Output the [X, Y] coordinate of the center of the cell containing the given text.  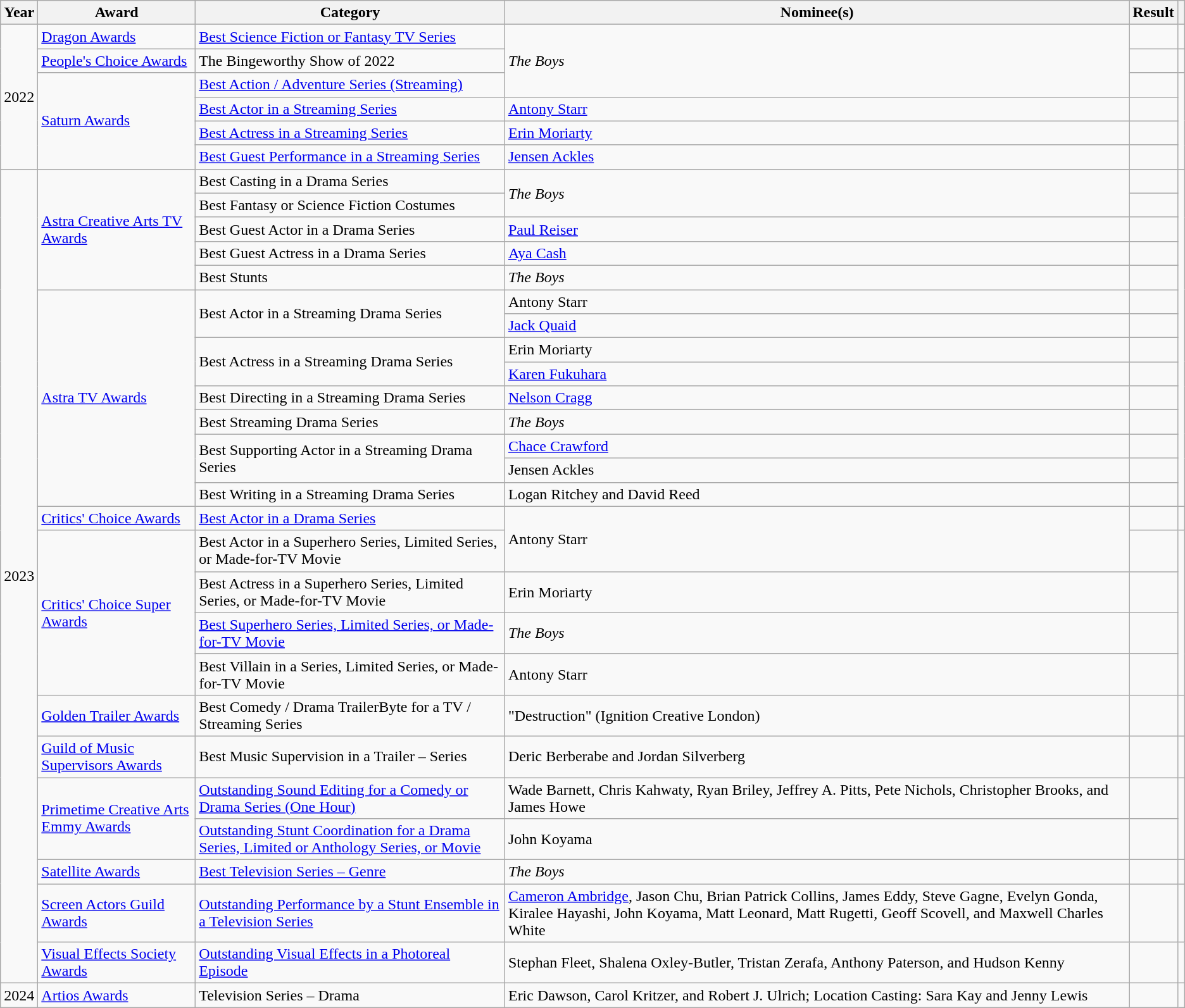
Eric Dawson, Carol Kritzer, and Robert J. Ulrich; Location Casting: Sara Kay and Jenny Lewis [817, 995]
"Destruction" (Ignition Creative London) [817, 715]
Category [351, 13]
Karen Fukuhara [817, 374]
Outstanding Performance by a Stunt Ensemble in a Television Series [351, 913]
Result [1153, 13]
Critics' Choice Super Awards [116, 613]
Dragon Awards [116, 37]
Best Guest Actor in a Drama Series [351, 229]
Outstanding Sound Editing for a Comedy or Drama Series (One Hour) [351, 797]
Satellite Awards [116, 872]
Nelson Cragg [817, 398]
Best Superhero Series, Limited Series, or Made-for-TV Movie [351, 633]
2024 [19, 995]
Critics' Choice Awards [116, 518]
Best Comedy / Drama TrailerByte for a TV / Streaming Series [351, 715]
Best Guest Performance in a Streaming Series [351, 157]
Television Series – Drama [351, 995]
Best Streaming Drama Series [351, 422]
Best Guest Actress in a Drama Series [351, 253]
Year [19, 13]
Best Television Series – Genre [351, 872]
Best Actress in a Superhero Series, Limited Series, or Made-for-TV Movie [351, 592]
Outstanding Stunt Coordination for a Drama Series, Limited or Anthology Series, or Movie [351, 839]
2022 [19, 97]
Outstanding Visual Effects in a Photoreal Episode [351, 963]
Nominee(s) [817, 13]
The Bingeworthy Show of 2022 [351, 61]
Best Villain in a Series, Limited Series, or Made-for-TV Movie [351, 675]
Astra Creative Arts TV Awards [116, 229]
Best Actor in a Drama Series [351, 518]
2023 [19, 576]
Best Actor in a Streaming Series [351, 109]
Jack Quaid [817, 326]
Wade Barnett, Chris Kahwaty, Ryan Briley, Jeffrey A. Pitts, Pete Nichols, Christopher Brooks, and James Howe [817, 797]
Best Actor in a Streaming Drama Series [351, 314]
Best Stunts [351, 277]
People's Choice Awards [116, 61]
Best Fantasy or Science Fiction Costumes [351, 205]
Best Supporting Actor in a Streaming Drama Series [351, 458]
Best Actress in a Streaming Series [351, 133]
Saturn Awards [116, 121]
Best Action / Adventure Series (Streaming) [351, 85]
Deric Berberabe and Jordan Silverberg [817, 757]
Logan Ritchey and David Reed [817, 494]
Best Music Supervision in a Trailer – Series [351, 757]
Chace Crawford [817, 446]
Best Directing in a Streaming Drama Series [351, 398]
Award [116, 13]
Best Casting in a Drama Series [351, 181]
Guild of Music Supervisors Awards [116, 757]
Golden Trailer Awards [116, 715]
John Koyama [817, 839]
Paul Reiser [817, 229]
Primetime Creative Arts Emmy Awards [116, 818]
Aya Cash [817, 253]
Visual Effects Society Awards [116, 963]
Screen Actors Guild Awards [116, 913]
Artios Awards [116, 995]
Best Writing in a Streaming Drama Series [351, 494]
Stephan Fleet, Shalena Oxley-Butler, Tristan Zerafa, Anthony Paterson, and Hudson Kenny [817, 963]
Astra TV Awards [116, 399]
Best Actress in a Streaming Drama Series [351, 362]
Best Actor in a Superhero Series, Limited Series, or Made-for-TV Movie [351, 551]
Best Science Fiction or Fantasy TV Series [351, 37]
